Scan for the cell matching the given text and deliver its (x, y) coordinate at center. 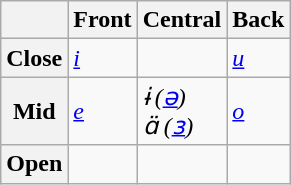
Open (34, 164)
e (102, 111)
i (102, 58)
Central (182, 20)
Close (34, 58)
u (258, 58)
o (258, 111)
Front (102, 20)
Mid (34, 111)
ɨ (ə)ɑ̈ (ɜ) (182, 111)
Back (258, 20)
